Find where the given text appears and provide that cell's center as (X, Y) coordinate. 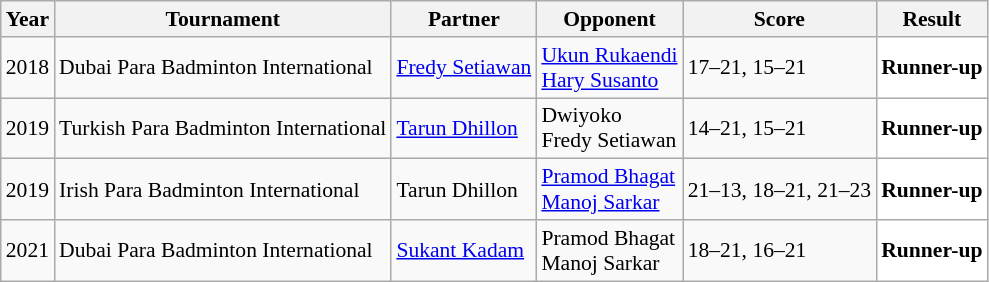
Irish Para Badminton International (222, 190)
Ukun Rukaendi Hary Susanto (609, 68)
Result (932, 19)
Tournament (222, 19)
Fredy Setiawan (464, 68)
Sukant Kadam (464, 250)
Year (28, 19)
2021 (28, 250)
Score (780, 19)
Dwiyoko Fredy Setiawan (609, 128)
14–21, 15–21 (780, 128)
18–21, 16–21 (780, 250)
2018 (28, 68)
21–13, 18–21, 21–23 (780, 190)
Opponent (609, 19)
Partner (464, 19)
Turkish Para Badminton International (222, 128)
17–21, 15–21 (780, 68)
